Locate the cell with the specified text and output its (x, y) center coordinate. 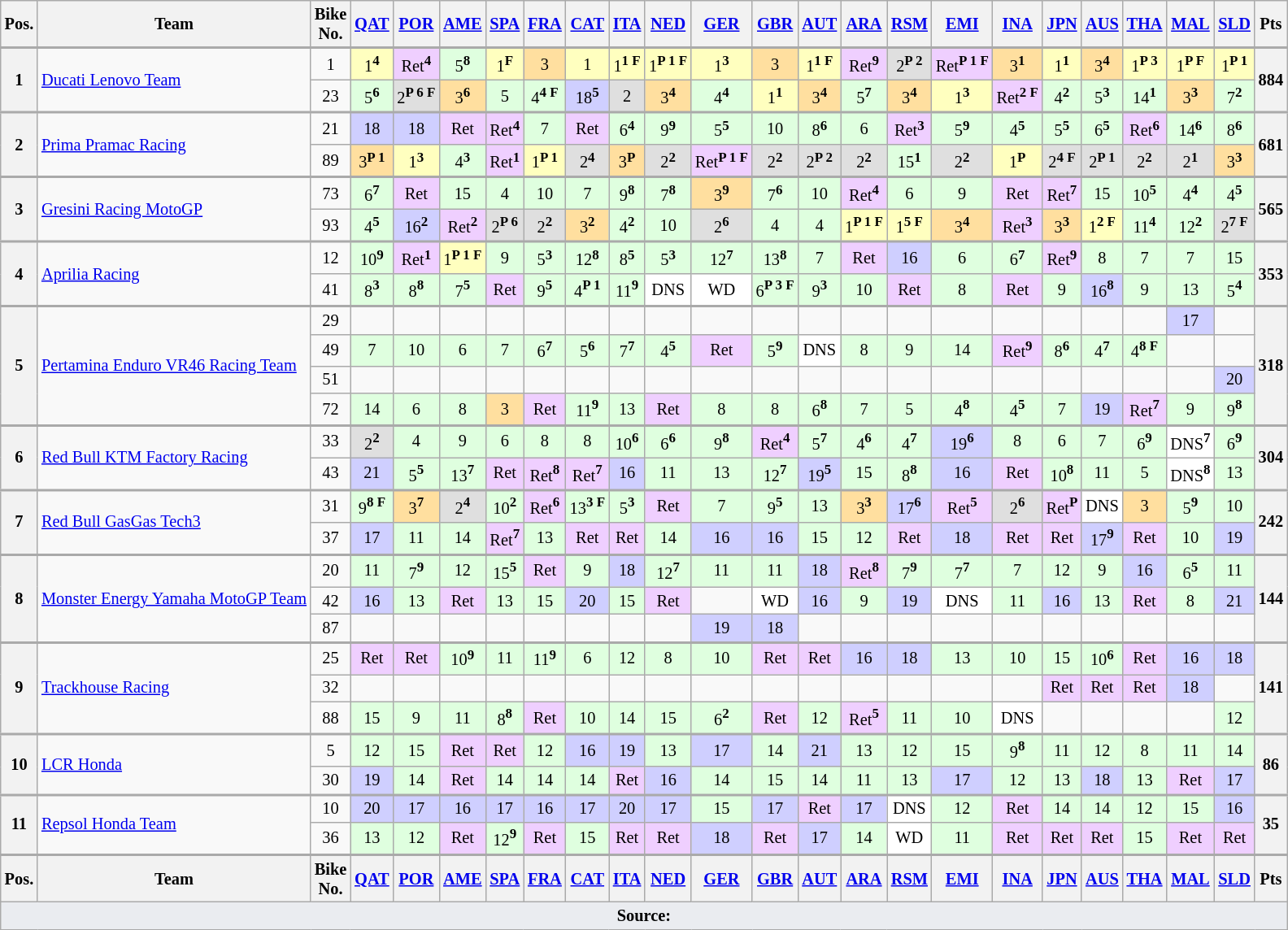
24 F (1062, 161)
73 (330, 193)
62 (722, 718)
Ret2 F (1018, 96)
75 (462, 290)
Source: (644, 915)
1P 3 (1145, 64)
146 (1190, 128)
51 (330, 380)
108 (1062, 474)
138 (776, 258)
85 (627, 258)
105 (1145, 193)
176 (909, 506)
Prima Pramac Racing (174, 145)
137 (462, 474)
Pertamina Enduro VR46 Racing Team (174, 366)
Ret2 (462, 225)
133 F (587, 506)
304 (1271, 457)
179 (1102, 538)
681 (1271, 145)
48 (963, 409)
185 (587, 96)
66 (668, 441)
DNS7 (1190, 441)
151 (909, 161)
144 (1271, 598)
98 F (372, 506)
78 (668, 193)
155 (504, 571)
318 (1271, 366)
87 (330, 628)
Trackhouse Racing (174, 688)
49 (330, 350)
Monster Energy Yamaha MotoGP Team (174, 598)
Ducati Lenovo Team (174, 80)
RetP (1062, 506)
2P 6 (504, 225)
35 (1271, 824)
48 F (1145, 350)
46 (864, 441)
6P 3 F (776, 290)
41 (330, 290)
128 (587, 258)
2P 6 F (416, 96)
12 F (1102, 225)
102 (504, 506)
353 (1271, 273)
Aprilia Racing (174, 273)
Repsol Honda Team (174, 824)
3P (627, 161)
884 (1271, 80)
89 (330, 161)
2P 1 (1102, 161)
39 (722, 193)
114 (1145, 225)
44 F (545, 96)
30 (330, 780)
54 (1234, 290)
15 F (909, 225)
1F (504, 64)
Red Bull KTM Factory Racing (174, 457)
LCR Honda (174, 764)
Gresini Racing MotoGP (174, 210)
99 (668, 128)
565 (1271, 210)
29 (330, 319)
242 (1271, 522)
162 (416, 225)
196 (963, 441)
1P (1018, 161)
23 (330, 96)
68 (820, 409)
Red Bull GasGas Tech3 (174, 522)
4P 1 (587, 290)
25 (330, 658)
129 (504, 838)
168 (1102, 290)
27 F (1234, 225)
1P F (1190, 64)
122 (1190, 225)
3P 1 (372, 161)
DNS8 (1190, 474)
195 (820, 474)
83 (372, 290)
58 (462, 64)
64 (627, 128)
76 (776, 193)
